Pinpoint the cell where the given text exists, returning its [x, y] midpoint coordinate. 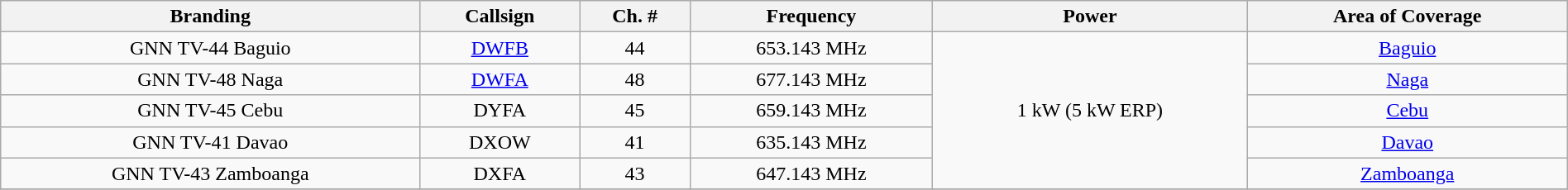
Davao [1408, 142]
653.143 MHz [810, 48]
1 kW (5 kW ERP) [1090, 111]
Zamboanga [1408, 173]
659.143 MHz [810, 111]
Power [1090, 17]
GNN TV-48 Naga [210, 79]
Callsign [500, 17]
647.143 MHz [810, 173]
41 [635, 142]
Cebu [1408, 111]
Frequency [810, 17]
Area of Coverage [1408, 17]
44 [635, 48]
43 [635, 173]
DXOW [500, 142]
GNN TV-43 Zamboanga [210, 173]
45 [635, 111]
DWFA [500, 79]
GNN TV-44 Baguio [210, 48]
GNN TV-45 Cebu [210, 111]
DYFA [500, 111]
GNN TV-41 Davao [210, 142]
DWFB [500, 48]
677.143 MHz [810, 79]
Naga [1408, 79]
DXFA [500, 173]
48 [635, 79]
Baguio [1408, 48]
Branding [210, 17]
635.143 MHz [810, 142]
Ch. # [635, 17]
